Locate the cell with the specified text and output its [X, Y] center coordinate. 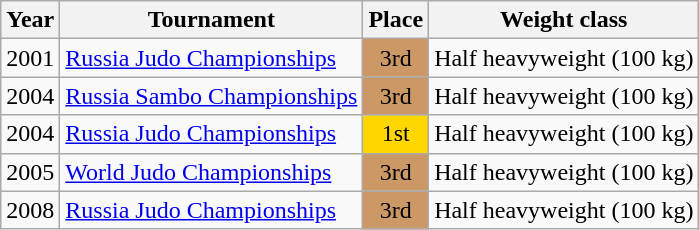
2005 [30, 172]
World Judo Championships [212, 172]
Place [396, 20]
1st [396, 134]
2001 [30, 58]
Tournament [212, 20]
2008 [30, 210]
Year [30, 20]
Russia Sambo Championships [212, 96]
Weight class [564, 20]
